Return (X, Y) of the center of cell containing provided text 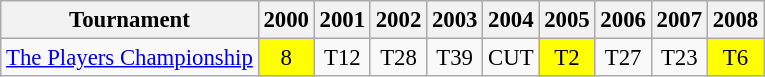
2005 (567, 20)
CUT (511, 58)
T28 (398, 58)
2008 (735, 20)
T39 (455, 58)
T23 (679, 58)
8 (286, 58)
2003 (455, 20)
The Players Championship (130, 58)
T27 (623, 58)
T6 (735, 58)
2000 (286, 20)
2004 (511, 20)
T12 (342, 58)
2006 (623, 20)
Tournament (130, 20)
2007 (679, 20)
T2 (567, 58)
2002 (398, 20)
2001 (342, 20)
